For the text-containing cell, return its midpoint in (X, Y) coordinate format. 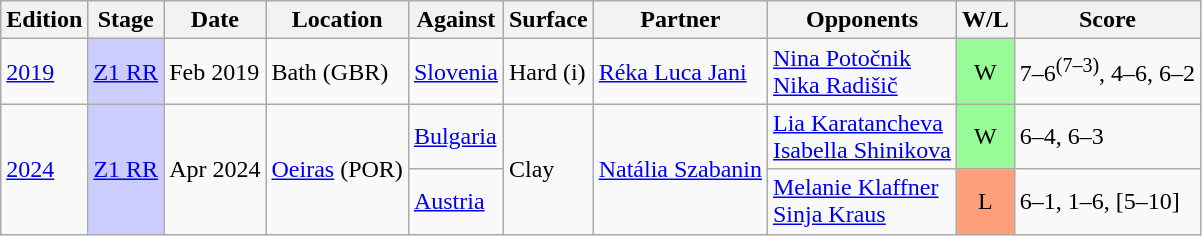
6–4, 6–3 (1107, 136)
Oeiras (POR) (337, 169)
2019 (44, 72)
Austria (456, 202)
Clay (548, 169)
Against (456, 20)
Lia Karatancheva Isabella Shinikova (862, 136)
2024 (44, 169)
Natália Szabanin (680, 169)
Réka Luca Jani (680, 72)
W/L (986, 20)
Partner (680, 20)
Feb 2019 (215, 72)
Bath (GBR) (337, 72)
Slovenia (456, 72)
Bulgaria (456, 136)
Hard (i) (548, 72)
Stage (126, 20)
L (986, 202)
Surface (548, 20)
7–6(7–3), 4–6, 6–2 (1107, 72)
Opponents (862, 20)
Melanie Klaffner Sinja Kraus (862, 202)
Date (215, 20)
Apr 2024 (215, 169)
Edition (44, 20)
Nina Potočnik Nika Radišič (862, 72)
6–1, 1–6, [5–10] (1107, 202)
Location (337, 20)
Score (1107, 20)
